Pinpoint the cell where the given text exists, returning its [x, y] midpoint coordinate. 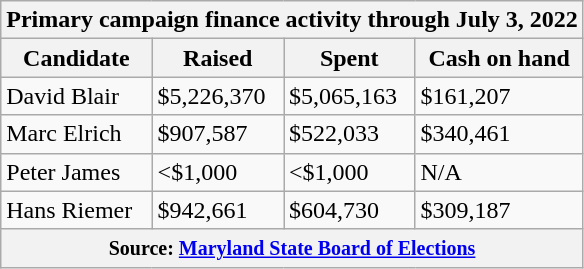
$522,033 [350, 134]
Primary campaign finance activity through July 3, 2022 [292, 20]
$942,661 [218, 210]
$604,730 [350, 210]
Cash on hand [499, 58]
Spent [350, 58]
Source: Maryland State Board of Elections [292, 248]
$907,587 [218, 134]
$5,065,163 [350, 96]
David Blair [76, 96]
Marc Elrich [76, 134]
$309,187 [499, 210]
$340,461 [499, 134]
Hans Riemer [76, 210]
Raised [218, 58]
Candidate [76, 58]
$5,226,370 [218, 96]
$161,207 [499, 96]
Peter James [76, 172]
N/A [499, 172]
